Find where the given text appears and provide that cell's center as [x, y] coordinate. 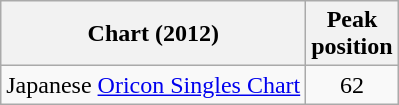
62 [352, 85]
Chart (2012) [154, 34]
Japanese Oricon Singles Chart [154, 85]
Peakposition [352, 34]
